Capture the cell that displays the provided text and extract its [X, Y] central coordinate. 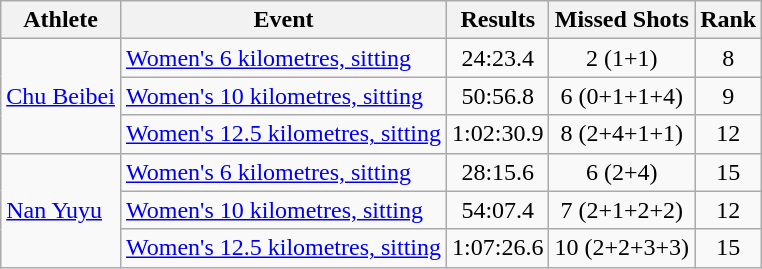
6 (2+4) [622, 172]
Nan Yuyu [61, 210]
54:07.4 [498, 210]
2 (1+1) [622, 58]
10 (2+2+3+3) [622, 248]
9 [728, 96]
Athlete [61, 20]
1:07:26.6 [498, 248]
Rank [728, 20]
Event [283, 20]
24:23.4 [498, 58]
6 (0+1+1+4) [622, 96]
1:02:30.9 [498, 134]
50:56.8 [498, 96]
7 (2+1+2+2) [622, 210]
8 (2+4+1+1) [622, 134]
Chu Beibei [61, 96]
8 [728, 58]
Missed Shots [622, 20]
Results [498, 20]
28:15.6 [498, 172]
